Detect which cell encompasses the target text, then output its [X, Y] center coordinate. 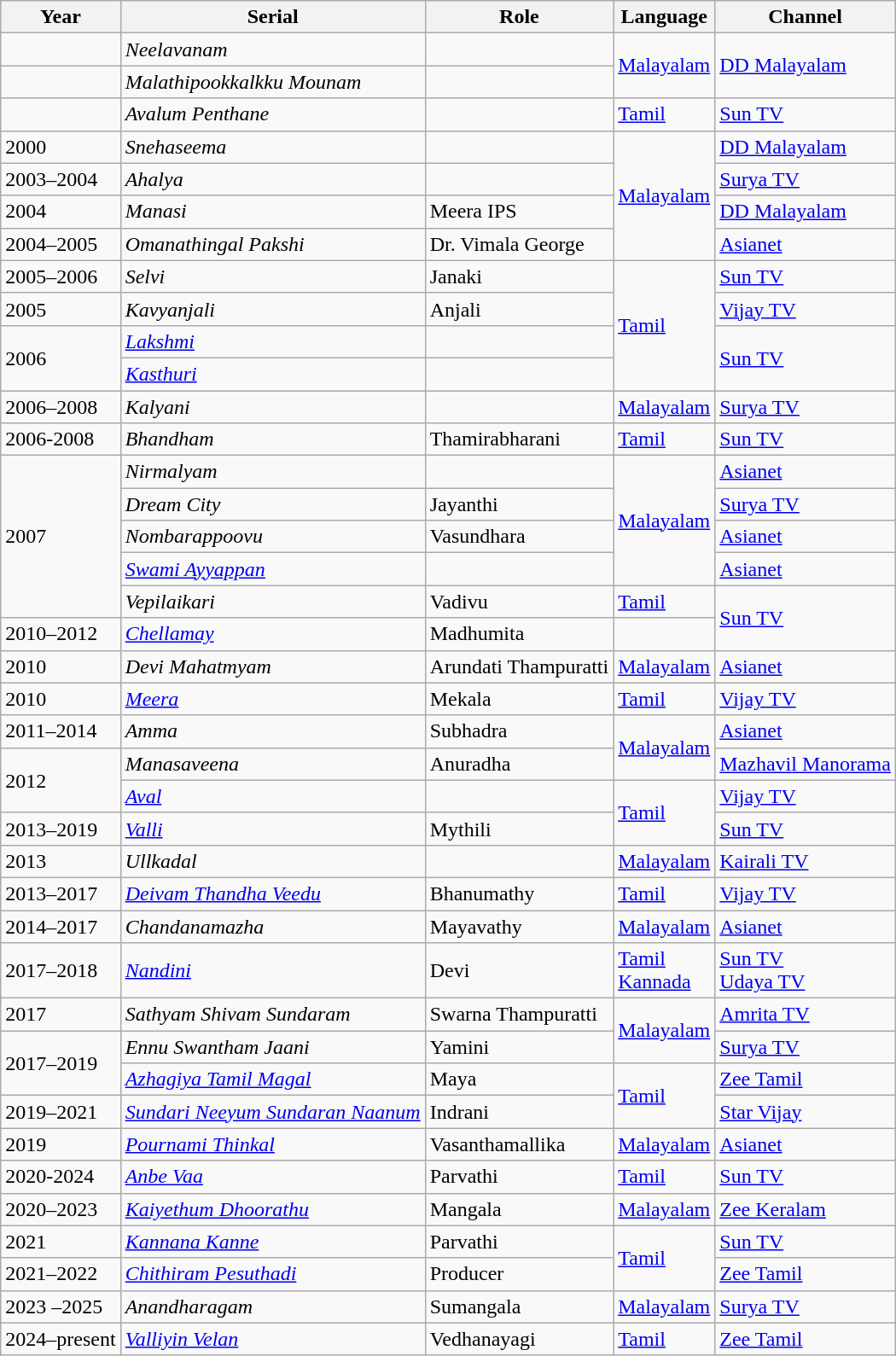
2020-2024 [61, 1177]
Nandini [273, 971]
2011–2014 [61, 731]
2005–2006 [61, 276]
Kavyanjali [273, 309]
2024–present [61, 1339]
2023 –2025 [61, 1307]
Amma [273, 731]
Pournami Thinkal [273, 1144]
Kairali TV [806, 861]
Anbe Vaa [273, 1177]
Devi Mahatmyam [273, 666]
Madhumita [519, 634]
Producer [519, 1274]
Anandharagam [273, 1307]
Ennu Swantham Jaani [273, 1047]
Mythili [519, 829]
Mazhavil Manorama [806, 764]
Chandanamazha [273, 926]
Lakshmi [273, 341]
Selvi [273, 276]
2003–2004 [61, 179]
Kannana Kanne [273, 1242]
Deivam Thandha Veedu [273, 893]
Language [664, 17]
Thamirabharani [519, 439]
Meera [273, 699]
Azhagiya Tamil Magal [273, 1080]
2004–2005 [61, 244]
2014–2017 [61, 926]
Anuradha [519, 764]
Swarna Thampuratti [519, 1015]
Valli [273, 829]
2004 [61, 212]
Kasthuri [273, 374]
2013 [61, 861]
Valliyin Velan [273, 1339]
2006 [61, 358]
2021 [61, 1242]
Zee Keralam [806, 1209]
2017 [61, 1015]
2013–2019 [61, 829]
Channel [806, 17]
Arundati Thampuratti [519, 666]
Aval [273, 796]
Jayanthi [519, 504]
Dr. Vimala George [519, 244]
Role [519, 17]
Yamini [519, 1047]
2019 [61, 1144]
Nirmalyam [273, 472]
2021–2022 [61, 1274]
2006–2008 [61, 407]
Vadivu [519, 602]
Swami Ayyappan [273, 569]
Serial [273, 17]
Chithiram Pesuthadi [273, 1274]
Subhadra [519, 731]
Bhandham [273, 439]
Vedhanayagi [519, 1339]
Kaiyethum Dhoorathu [273, 1209]
Neelavanam [273, 49]
Vasundhara [519, 537]
Kalyani [273, 407]
2006-2008 [61, 439]
2013–2017 [61, 893]
2012 [61, 780]
Manasaveena [273, 764]
Janaki [519, 276]
2000 [61, 147]
Sun TV Udaya TV [806, 971]
Ullkadal [273, 861]
Chellamay [273, 634]
2019–2021 [61, 1112]
Mangala [519, 1209]
Dream City [273, 504]
Snehaseema [273, 147]
2010–2012 [61, 634]
Avalum Penthane [273, 114]
Indrani [519, 1112]
2017–2019 [61, 1063]
Mayavathy [519, 926]
2017–2018 [61, 971]
Maya [519, 1080]
2020–2023 [61, 1209]
Ahalya [273, 179]
Year [61, 17]
Manasi [273, 212]
Amrita TV [806, 1015]
Vasanthamallika [519, 1144]
Sathyam Shivam Sundaram [273, 1015]
Mekala [519, 699]
Tamil Kannada [664, 971]
2005 [61, 309]
Malathipookkalkku Mounam [273, 82]
Anjali [519, 309]
Devi [519, 971]
Sundari Neeyum Sundaran Naanum [273, 1112]
Bhanumathy [519, 893]
Meera IPS [519, 212]
Star Vijay [806, 1112]
2007 [61, 537]
Vepilaikari [273, 602]
Omanathingal Pakshi [273, 244]
Nombarappoovu [273, 537]
Sumangala [519, 1307]
